From the cell containing the given text, extract its center point as [x, y] coordinate. 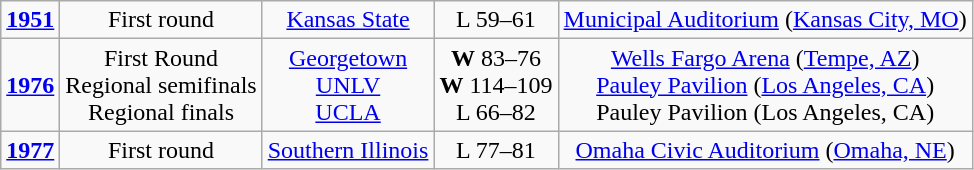
1976 [30, 85]
Omaha Civic Auditorium (Omaha, NE) [765, 150]
1977 [30, 150]
1951 [30, 20]
W 83–76 W 114–109 L 66–82 [496, 85]
Southern Illinois [348, 150]
First RoundRegional semifinalsRegional finals [161, 85]
Wells Fargo Arena (Tempe, AZ) Pauley Pavilion (Los Angeles, CA) Pauley Pavilion (Los Angeles, CA) [765, 85]
Kansas State [348, 20]
L 77–81 [496, 150]
Municipal Auditorium (Kansas City, MO) [765, 20]
L 59–61 [496, 20]
Georgetown UNLV UCLA [348, 85]
